Extract the [x, y] coordinate from the center of the cell holding the provided text.  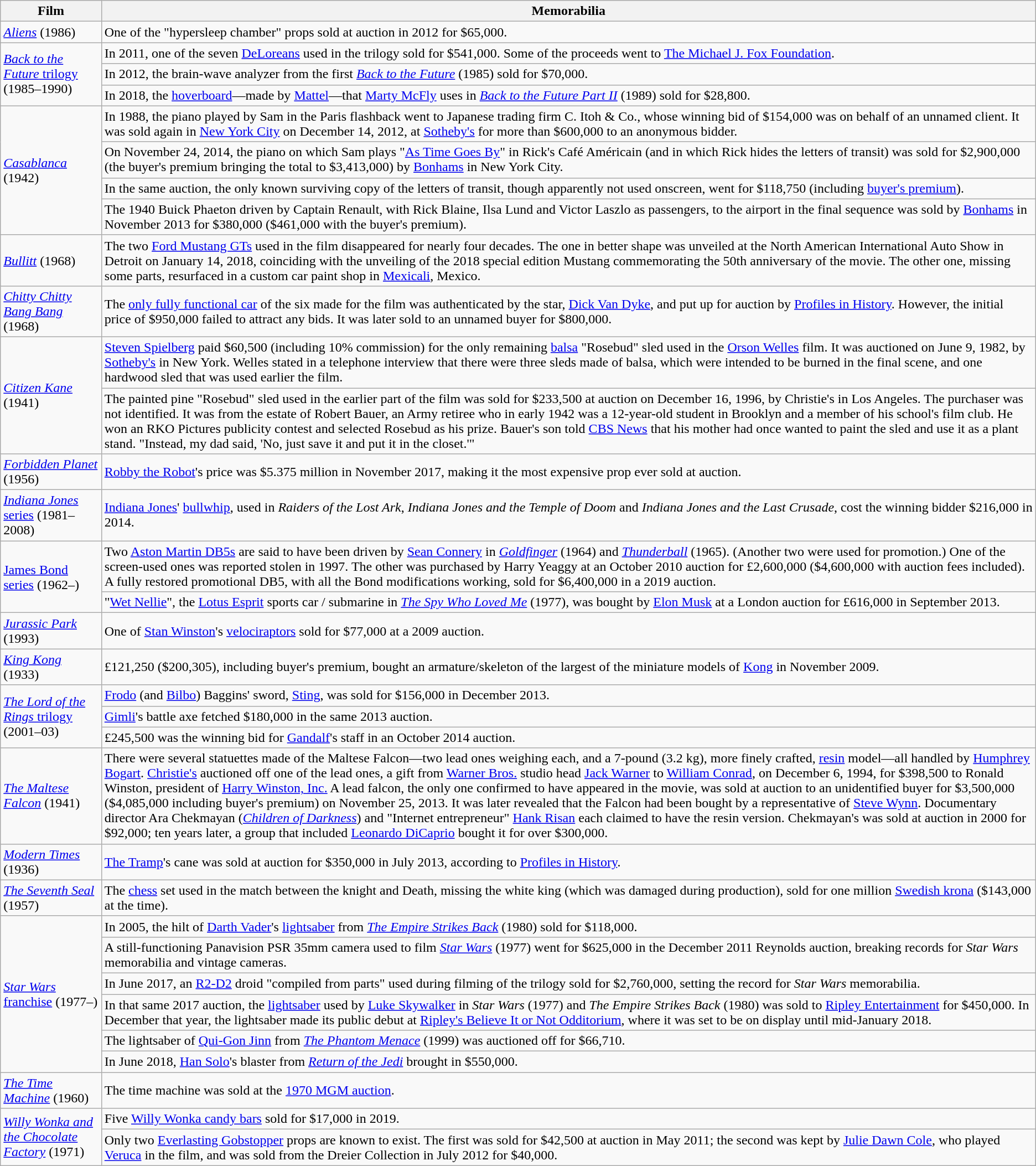
The Seventh Seal (1957) [51, 898]
The lightsaber of Qui-Gon Jinn from The Phantom Menace (1999) was auctioned off for $66,710. [568, 1041]
In 2011, one of the seven DeLoreans used in the trilogy sold for $541,000. Some of the proceeds went to The Michael J. Fox Foundation. [568, 53]
The Tramp's cane was sold at auction for $350,000 in July 2013, according to Profiles in History. [568, 861]
The time machine was sold at the 1970 MGM auction. [568, 1091]
Frodo (and Bilbo) Baggins' sword, Sting, was sold for $156,000 in December 2013. [568, 695]
Film [51, 11]
In 2018, the hoverboard—made by Mattel—that Marty McFly uses in Back to the Future Part II (1989) sold for $28,800. [568, 95]
King Kong (1933) [51, 667]
Memorabilia [568, 11]
Chitty Chitty Bang Bang (1968) [51, 311]
One of the "hypersleep chamber" props sold at auction in 2012 for $65,000. [568, 32]
£245,500 was the winning bid for Gandalf's staff in an October 2014 auction. [568, 737]
Gimli's battle axe fetched $180,000 in the same 2013 auction. [568, 716]
Citizen Kane (1941) [51, 395]
James Bond series (1962–) [51, 577]
Robby the Robot's price was $5.375 million in November 2017, making it the most expensive prop ever sold at auction. [568, 472]
One of Stan Winston's velociraptors sold for $77,000 at a 2009 auction. [568, 631]
In 2005, the hilt of Darth Vader's lightsaber from The Empire Strikes Back (1980) sold for $118,000. [568, 926]
£121,250 ($200,305), including buyer's premium, bought an armature/skeleton of the largest of the miniature models of Kong in November 2009. [568, 667]
Modern Times (1936) [51, 861]
In 2012, the brain-wave analyzer from the first Back to the Future (1985) sold for $70,000. [568, 74]
The Time Machine (1960) [51, 1091]
Star Wars franchise (1977–) [51, 994]
Willy Wonka and the Chocolate Factory (1971) [51, 1137]
Bullitt (1968) [51, 260]
Indiana Jones series (1981–2008) [51, 515]
In June 2018, Han Solo's blaster from Return of the Jedi brought in $550,000. [568, 1062]
Forbidden Planet (1956) [51, 472]
The Maltese Falcon (1941) [51, 796]
Jurassic Park (1993) [51, 631]
Back to the Future trilogy (1985–1990) [51, 74]
Five Willy Wonka candy bars sold for $17,000 in 2019. [568, 1119]
The Lord of the Rings trilogy (2001–03) [51, 716]
Casablanca (1942) [51, 171]
Aliens (1986) [51, 32]
